Detect which cell encompasses the target text, then output its (X, Y) center coordinate. 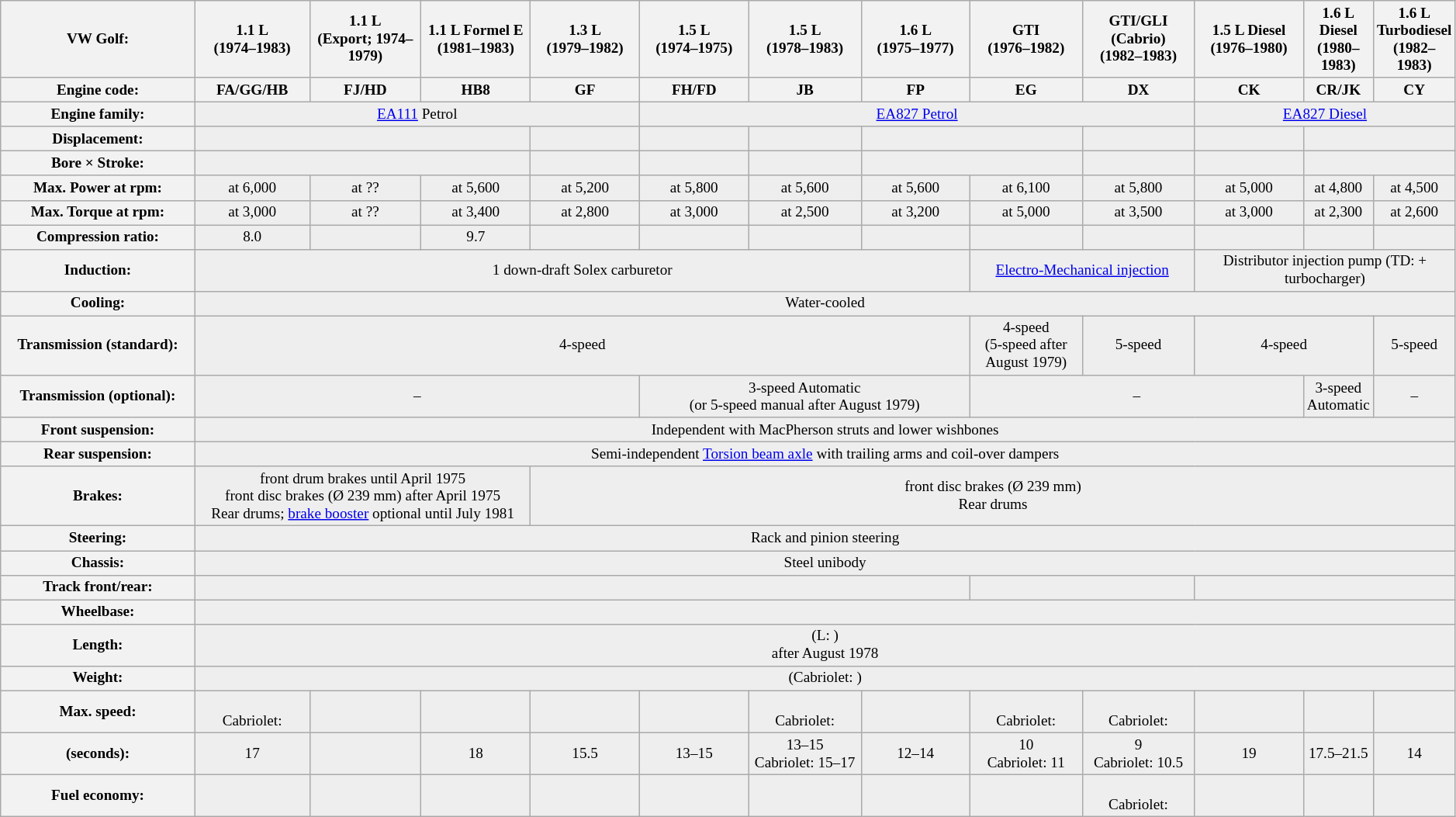
FH/FD (693, 90)
CK (1249, 90)
Distributor injection pump (TD: + turbocharger) (1325, 270)
Engine family: (98, 114)
Displacement: (98, 139)
FA/GG/HB (252, 90)
1.1 L Formel E(1981–1983) (476, 39)
1.3 L(1979–1982) (585, 39)
(Cabriolet: ) (825, 678)
Induction: (98, 270)
Weight: (98, 678)
GF (585, 90)
Steel unibody (825, 563)
CR/JK (1338, 90)
at 2,500 (805, 213)
front disc brakes (Ø 239 mm)Rear drums (993, 497)
3-speed Automatic(or 5-speed manual after August 1979) (804, 396)
12–14 (915, 753)
Front suspension: (98, 430)
VW Golf: (98, 39)
FP (915, 90)
Bore × Stroke: (98, 164)
Water-cooled (825, 303)
1.6 L(1975–1977) (915, 39)
Rear suspension: (98, 454)
at 4,800 (1338, 188)
1 down-draft Solex carburetor (582, 270)
1.5 L(1974–1975) (693, 39)
9.7 (476, 237)
3-speed Automatic (1338, 396)
Semi-independent Torsion beam axle with trailing arms and coil-over dampers (825, 454)
Electro-Mechanical injection (1082, 270)
Fuel economy: (98, 795)
GTI/GLI (Cabrio)(1982–1983) (1139, 39)
17 (252, 753)
at 3,200 (915, 213)
at 6,000 (252, 188)
at 3,400 (476, 213)
Max. speed: (98, 711)
at 6,100 (1025, 188)
14 (1414, 753)
Steering: (98, 538)
EA827 Petrol (917, 114)
Independent with MacPherson struts and lower wishbones (825, 430)
Max. Torque at rpm: (98, 213)
(seconds): (98, 753)
10Cabriolet: 11 (1025, 753)
1.6 L Diesel(1980–1983) (1338, 39)
at 3,500 (1139, 213)
1.5 L Diesel(1976–1980) (1249, 39)
13–15 (693, 753)
EA111 Petrol (417, 114)
at 4,500 (1414, 188)
at 2,600 (1414, 213)
Transmission (standard): (98, 346)
Max. Power at rpm: (98, 188)
at 2,300 (1338, 213)
Track front/rear: (98, 587)
1.1 L(Export; 1974–1979) (365, 39)
FJ/HD (365, 90)
Cooling: (98, 303)
1.5 L(1978–1983) (805, 39)
Length: (98, 645)
EG (1025, 90)
GTI(1976–1982) (1025, 39)
Rack and pinion steering (825, 538)
Wheelbase: (98, 612)
Engine code: (98, 90)
front drum brakes until April 1975front disc brakes (Ø 239 mm) after April 1975Rear drums; brake booster optional until July 1981 (363, 497)
15.5 (585, 753)
at 5,200 (585, 188)
19 (1249, 753)
13–15Cabriolet: 15–17 (805, 753)
1.6 L Turbodiesel(1982–1983) (1414, 39)
Transmission (optional): (98, 396)
DX (1139, 90)
HB8 (476, 90)
(L: ) after August 1978 (825, 645)
4-speed(5-speed after August 1979) (1025, 346)
Compression ratio: (98, 237)
8.0 (252, 237)
17.5–21.5 (1338, 753)
Chassis: (98, 563)
EA827 Diesel (1325, 114)
at 2,800 (585, 213)
JB (805, 90)
CY (1414, 90)
Brakes: (98, 497)
9Cabriolet: 10.5 (1139, 753)
1.1 L(1974–1983) (252, 39)
18 (476, 753)
